Scan for the cell matching the given text and deliver its (x, y) coordinate at center. 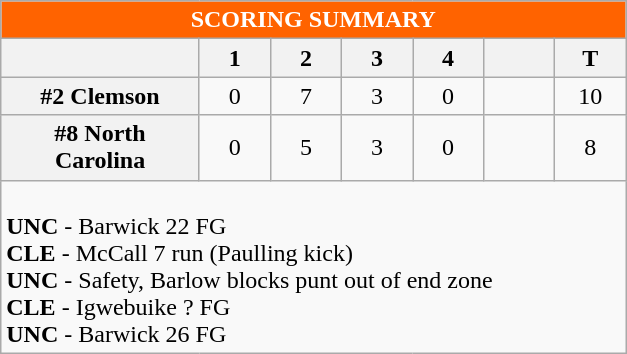
4 (448, 58)
SCORING SUMMARY (314, 20)
5 (306, 148)
8 (590, 148)
T (590, 58)
10 (590, 96)
2 (306, 58)
1 (234, 58)
7 (306, 96)
#2 Clemson (100, 96)
#8 North Carolina (100, 148)
UNC - Barwick 22 FG CLE - McCall 7 run (Paulling kick) UNC - Safety, Barlow blocks punt out of end zone CLE - Igwebuike ? FG UNC - Barwick 26 FG (314, 266)
